Determine the (x, y) coordinate at the center of the cell enclosing the given text.  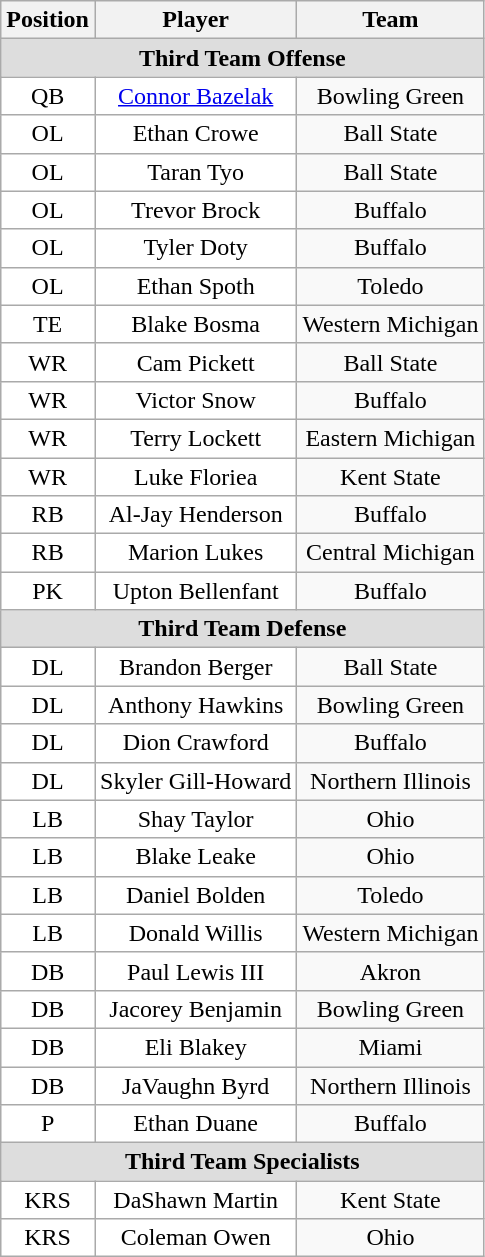
Blake Bosma (195, 324)
Third Team Defense (242, 629)
JaVaughn Byrd (195, 1085)
Trevor Brock (195, 210)
Ethan Spoth (195, 286)
Position (48, 20)
Anthony Hawkins (195, 705)
Eli Blakey (195, 1047)
Central Michigan (390, 553)
Player (195, 20)
Ethan Duane (195, 1124)
Skyler Gill-Howard (195, 781)
Terry Lockett (195, 438)
Akron (390, 971)
Third Team Offense (242, 58)
Cam Pickett (195, 362)
PK (48, 591)
Coleman Owen (195, 1238)
Upton Bellenfant (195, 591)
Third Team Specialists (242, 1162)
Jacorey Benjamin (195, 1009)
Taran Tyo (195, 172)
QB (48, 96)
Connor Bazelak (195, 96)
Miami (390, 1047)
Team (390, 20)
Victor Snow (195, 400)
Tyler Doty (195, 248)
DaShawn Martin (195, 1200)
Blake Leake (195, 857)
Ethan Crowe (195, 134)
Al-Jay Henderson (195, 515)
Brandon Berger (195, 667)
Donald Willis (195, 933)
TE (48, 324)
Eastern Michigan (390, 438)
Dion Crawford (195, 743)
Marion Lukes (195, 553)
Daniel Bolden (195, 895)
P (48, 1124)
Paul Lewis III (195, 971)
Shay Taylor (195, 819)
Luke Floriea (195, 477)
